Provide the (X, Y) coordinate of the cell's center where the given text is located.  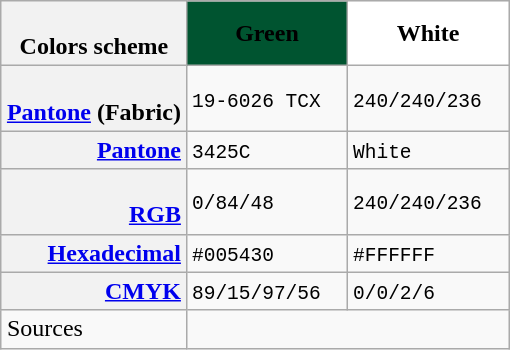
RGB (94, 202)
0/0/2/6 (428, 291)
89/15/97/56 (266, 291)
Pantone (Fabric) (94, 98)
Pantone (94, 150)
Sources (94, 329)
#005430 (266, 253)
#FFFFFF (428, 253)
Hexadecimal (94, 253)
3425C (266, 150)
CMYK (94, 291)
0/84/48 (266, 202)
Green (266, 34)
19-6026 TCX (266, 98)
Colors scheme (94, 34)
